Output the [X, Y] coordinate of the center of the cell containing the given text.  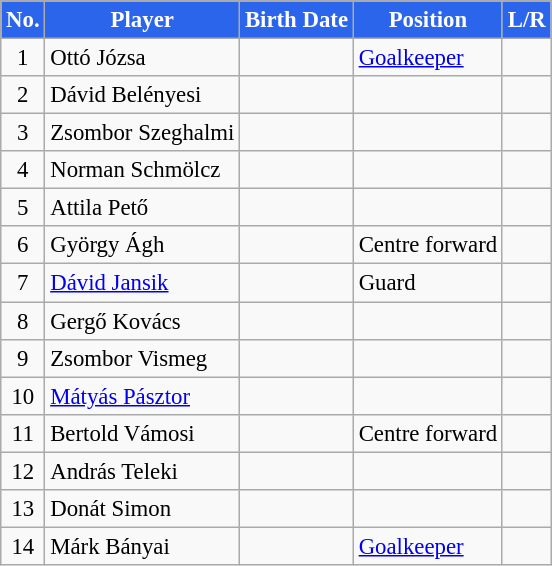
2 [23, 95]
András Teleki [142, 471]
11 [23, 433]
Position [428, 20]
Norman Schmölcz [142, 170]
1 [23, 58]
No. [23, 20]
Márk Bányai [142, 546]
Bertold Vámosi [142, 433]
12 [23, 471]
Player [142, 20]
10 [23, 396]
5 [23, 208]
L/R [526, 20]
14 [23, 546]
9 [23, 358]
Attila Pető [142, 208]
6 [23, 245]
8 [23, 321]
7 [23, 283]
Donát Simon [142, 509]
Dávid Belényesi [142, 95]
Dávid Jansik [142, 283]
Ottó Józsa [142, 58]
György Ágh [142, 245]
Zsombor Szeghalmi [142, 133]
Zsombor Vismeg [142, 358]
Guard [428, 283]
3 [23, 133]
13 [23, 509]
4 [23, 170]
Mátyás Pásztor [142, 396]
Birth Date [297, 20]
Gergő Kovács [142, 321]
